Extract the [x, y] coordinate from the center of the cell holding the provided text.  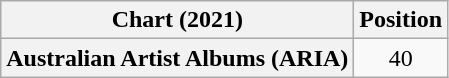
40 [401, 58]
Australian Artist Albums (ARIA) [178, 58]
Chart (2021) [178, 20]
Position [401, 20]
